Pinpoint the cell where the given text exists, returning its (X, Y) midpoint coordinate. 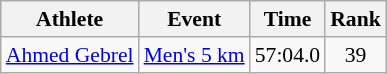
Athlete (70, 19)
Event (194, 19)
Ahmed Gebrel (70, 55)
39 (356, 55)
Men's 5 km (194, 55)
57:04.0 (288, 55)
Time (288, 19)
Rank (356, 19)
